Output the (x, y) coordinate of the center of the cell containing the given text.  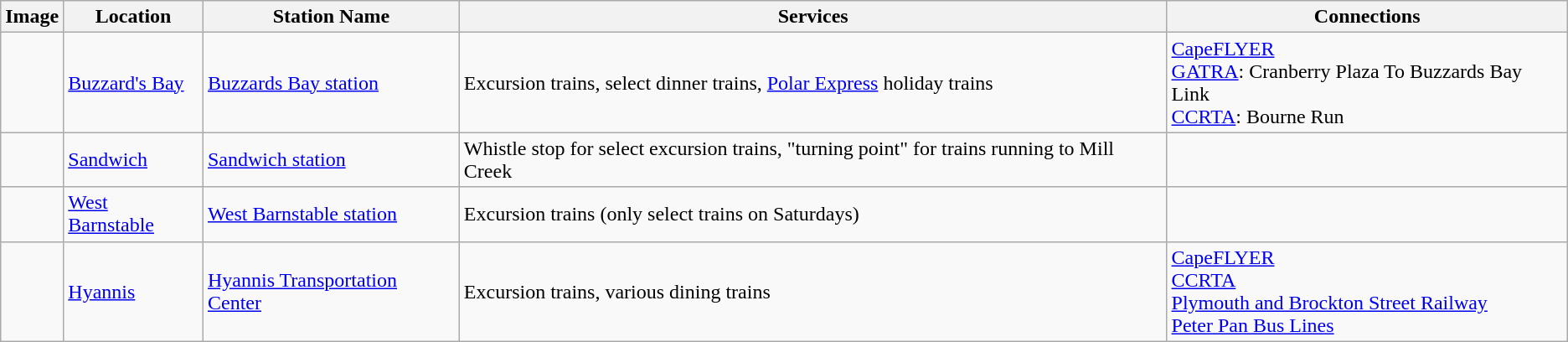
Whistle stop for select excursion trains, "turning point" for trains running to Mill Creek (812, 159)
Excursion trains, select dinner trains, Polar Express holiday trains (812, 82)
Connections (1367, 17)
Sandwich station (331, 159)
Station Name (331, 17)
CapeFLYER CCRTA Plymouth and Brockton Street Railway Peter Pan Bus Lines (1367, 292)
Hyannis Transportation Center (331, 292)
Services (812, 17)
Location (134, 17)
CapeFLYER GATRA: Cranberry Plaza To Buzzards Bay Link CCRTA: Bourne Run (1367, 82)
Hyannis (134, 292)
Buzzards Bay station (331, 82)
Sandwich (134, 159)
Excursion trains (only select trains on Saturdays) (812, 215)
Image (32, 17)
West Barnstable (134, 215)
West Barnstable station (331, 215)
Buzzard's Bay (134, 82)
Excursion trains, various dining trains (812, 292)
